Find where the given text appears and provide that cell's center as [X, Y] coordinate. 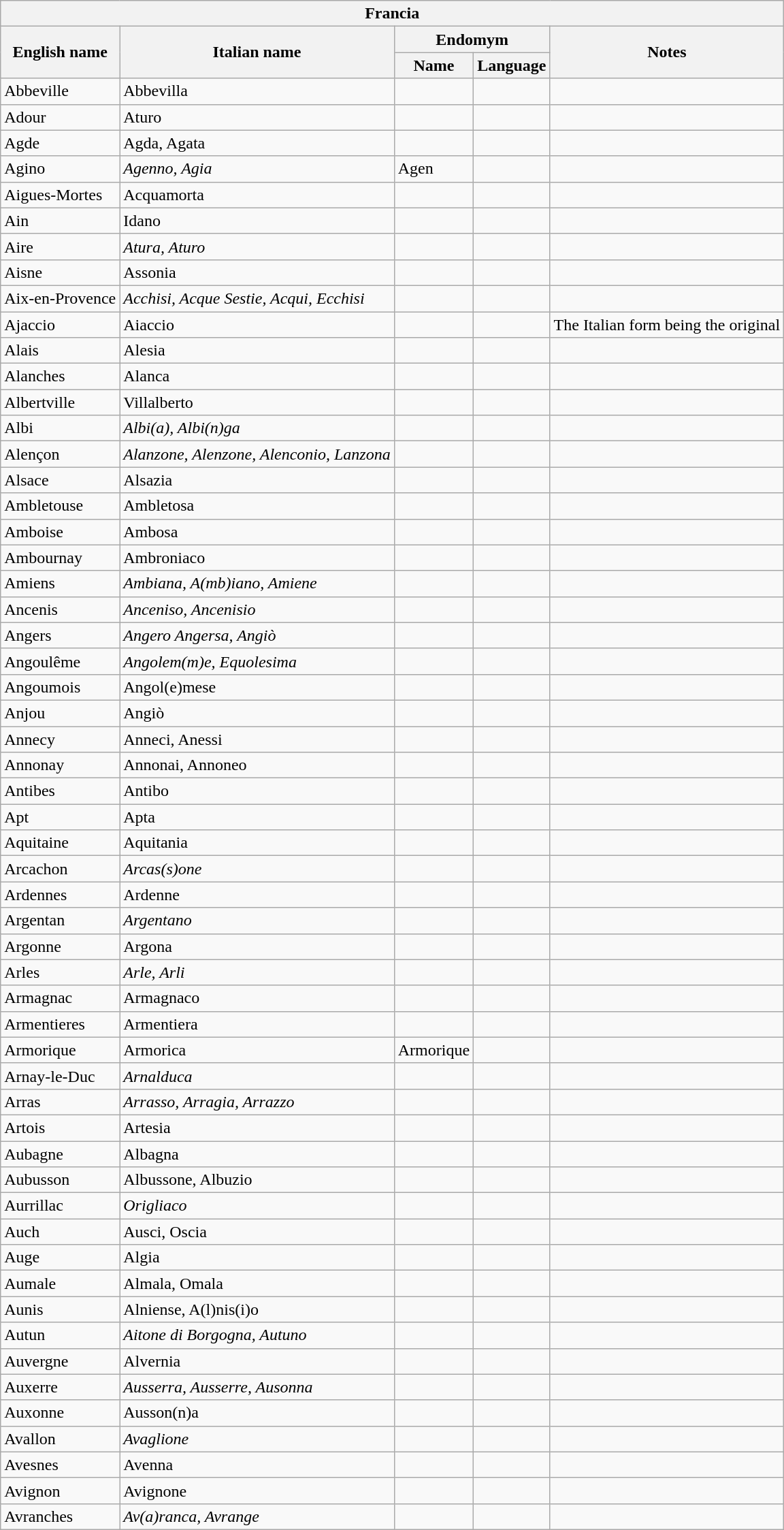
Idano [257, 221]
Aisne [60, 272]
Angol(e)mese [257, 687]
Aunis [60, 1309]
The Italian form being the original [667, 325]
Agde [60, 143]
Apta [257, 817]
Albi [60, 428]
Albussone, Albuzio [257, 1180]
Angers [60, 635]
Agenno, Agia [257, 169]
Aubusson [60, 1180]
Acchisi, Acque Sestie, Acqui, Ecchisi [257, 298]
Ardennes [60, 895]
Language [512, 65]
Aiaccio [257, 325]
Aix-en-Provence [60, 298]
Aumale [60, 1284]
Aubagne [60, 1154]
English name [60, 52]
Autun [60, 1335]
Albagna [257, 1154]
Agen [434, 169]
Alais [60, 351]
Ambletosa [257, 506]
Ausson(n)a [257, 1413]
Antibo [257, 791]
Aturo [257, 117]
Aurrillac [60, 1206]
Avranches [60, 1516]
Alvernia [257, 1361]
Notes [667, 52]
Avesnes [60, 1465]
Avignone [257, 1491]
Agda, Agata [257, 143]
Anceniso, Ancenisio [257, 609]
Armagnac [60, 998]
Annonai, Annoneo [257, 765]
Annecy [60, 739]
Avaglione [257, 1439]
Argentano [257, 921]
Acquamorta [257, 195]
Angoumois [60, 687]
Angero Angersa, Angiò [257, 635]
Assonia [257, 272]
Alanzone, Alenzone, Alenconio, Lanzona [257, 454]
Arrasso, Arragia, Arrazzo [257, 1102]
Ajaccio [60, 325]
Armorica [257, 1050]
Name [434, 65]
Abbeville [60, 91]
Auxerre [60, 1387]
Apt [60, 817]
Ambroniaco [257, 558]
Argonne [60, 946]
Amiens [60, 584]
Ambournay [60, 558]
Alsazia [257, 480]
Albi(a), Albi(n)ga [257, 428]
Amboise [60, 532]
Alanches [60, 377]
Av(a)ranca, Avrange [257, 1516]
Aquitania [257, 843]
Aitone di Borgogna, Autuno [257, 1335]
Ambletouse [60, 506]
Anneci, Anessi [257, 739]
Argona [257, 946]
Alsace [60, 480]
Ausserra, Ausserre, Ausonna [257, 1387]
Auch [60, 1232]
Abbevilla [257, 91]
Angoulême [60, 661]
Ambosa [257, 532]
Arle, Arli [257, 972]
Alanca [257, 377]
Angolem(m)e, Equolesima [257, 661]
Avallon [60, 1439]
Arnalduca [257, 1076]
Ancenis [60, 609]
Adour [60, 117]
Algia [257, 1258]
Arcas(s)one [257, 869]
Atura, Aturo [257, 246]
Arnay-le-Duc [60, 1076]
Alençon [60, 454]
Arras [60, 1102]
Anjou [60, 713]
Aigues-Mortes [60, 195]
Aquitaine [60, 843]
Endomym [472, 39]
Avenna [257, 1465]
Agino [60, 169]
Ausci, Oscia [257, 1232]
Artois [60, 1128]
Angiò [257, 713]
Arles [60, 972]
Ain [60, 221]
Antibes [60, 791]
Armagnaco [257, 998]
Arcachon [60, 869]
Armentiera [257, 1024]
Villalberto [257, 402]
Origliaco [257, 1206]
Ardenne [257, 895]
Avignon [60, 1491]
Ambiana, A(mb)iano, Amiene [257, 584]
Italian name [257, 52]
Aire [60, 246]
Annonay [60, 765]
Auvergne [60, 1361]
Auxonne [60, 1413]
Argentan [60, 921]
Alesia [257, 351]
Armentieres [60, 1024]
Albertville [60, 402]
Alniense, A(l)nis(i)o [257, 1309]
Francia [392, 14]
Almala, Omala [257, 1284]
Artesia [257, 1128]
Auge [60, 1258]
